Pinpoint the cell where the given text exists, returning its [x, y] midpoint coordinate. 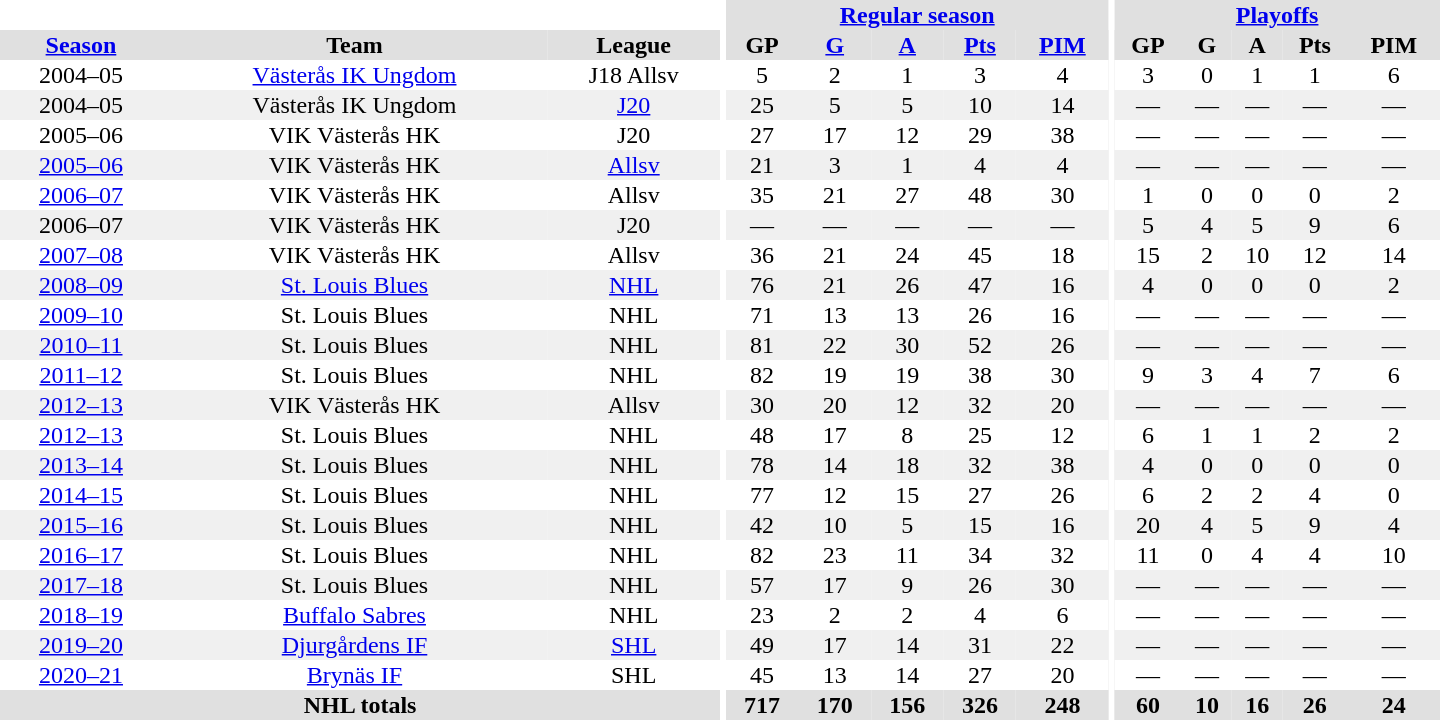
2008–09 [81, 285]
2015–16 [81, 525]
81 [762, 345]
156 [908, 705]
2018–19 [81, 615]
Regular season [918, 15]
2014–15 [81, 495]
71 [762, 315]
2020–21 [81, 675]
60 [1148, 705]
52 [980, 345]
57 [762, 585]
36 [762, 255]
Buffalo Sabres [354, 615]
49 [762, 645]
2017–18 [81, 585]
34 [980, 555]
Playoffs [1277, 15]
170 [834, 705]
31 [980, 645]
2019–20 [81, 645]
717 [762, 705]
League [634, 45]
Season [81, 45]
2009–10 [81, 315]
2016–17 [81, 555]
47 [980, 285]
76 [762, 285]
77 [762, 495]
248 [1062, 705]
NHL totals [360, 705]
8 [908, 435]
326 [980, 705]
2011–12 [81, 375]
2010–11 [81, 345]
2007–08 [81, 255]
Team [354, 45]
29 [980, 135]
78 [762, 465]
2013–14 [81, 465]
Brynäs IF [354, 675]
35 [762, 195]
Djurgårdens IF [354, 645]
7 [1314, 375]
42 [762, 525]
J18 Allsv [634, 75]
